Output the [X, Y] coordinate of the center of the cell containing the given text.  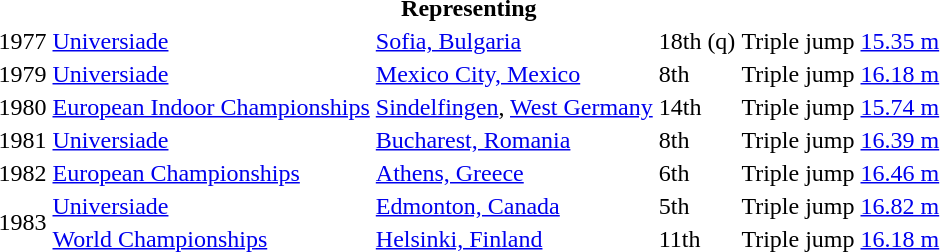
Sindelfingen, West Germany [514, 107]
European Championships [211, 173]
Bucharest, Romania [514, 140]
18th (q) [697, 41]
5th [697, 206]
Mexico City, Mexico [514, 74]
Athens, Greece [514, 173]
6th [697, 173]
14th [697, 107]
Edmonton, Canada [514, 206]
Sofia, Bulgaria [514, 41]
European Indoor Championships [211, 107]
